Output the [x, y] coordinate of the center of the cell containing the given text.  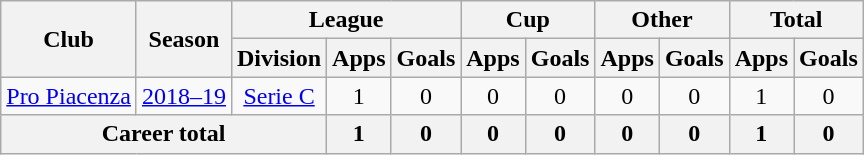
Total [796, 20]
Season [184, 39]
Division [278, 58]
Career total [164, 134]
Pro Piacenza [69, 96]
2018–19 [184, 96]
Club [69, 39]
Cup [528, 20]
League [346, 20]
Serie C [278, 96]
Other [662, 20]
